Return the (X, Y) coordinate for the center point of the cell that contains the specified text.  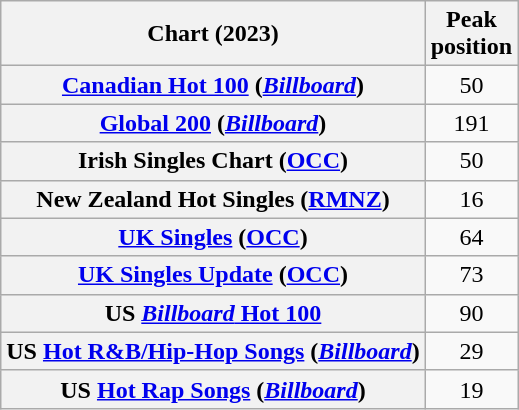
64 (471, 237)
US Billboard Hot 100 (213, 313)
US Hot R&B/Hip-Hop Songs (Billboard) (213, 351)
16 (471, 199)
90 (471, 313)
New Zealand Hot Singles (RMNZ) (213, 199)
73 (471, 275)
19 (471, 389)
Irish Singles Chart (OCC) (213, 161)
191 (471, 123)
Peakposition (471, 34)
US Hot Rap Songs (Billboard) (213, 389)
UK Singles (OCC) (213, 237)
Global 200 (Billboard) (213, 123)
UK Singles Update (OCC) (213, 275)
Canadian Hot 100 (Billboard) (213, 85)
29 (471, 351)
Chart (2023) (213, 34)
